Extract the (x, y) coordinate from the center of the cell holding the provided text.  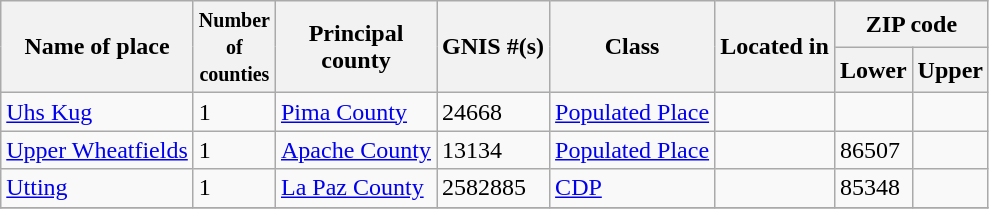
Lower (873, 70)
Upper Wheatfields (98, 150)
86507 (873, 150)
CDP (632, 188)
85348 (873, 188)
Utting (98, 188)
13134 (492, 150)
GNIS #(s) (492, 47)
La Paz County (356, 188)
Upper (950, 70)
Class (632, 47)
Uhs Kug (98, 112)
Name of place (98, 47)
24668 (492, 112)
Located in (775, 47)
Number ofcounties (234, 47)
ZIP code (911, 24)
Pima County (356, 112)
Apache County (356, 150)
2582885 (492, 188)
Principal county (356, 47)
